Return [x, y] of the center of cell containing provided text 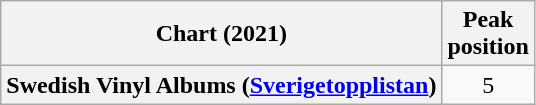
Chart (2021) [222, 34]
5 [488, 85]
Swedish Vinyl Albums (Sverigetopplistan) [222, 85]
Peakposition [488, 34]
